Identify which cell holds the provided text, then report its [x, y] central coordinate. 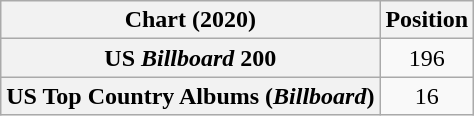
Position [427, 20]
16 [427, 96]
196 [427, 58]
US Top Country Albums (Billboard) [190, 96]
Chart (2020) [190, 20]
US Billboard 200 [190, 58]
